Detect which cell encompasses the target text, then output its (X, Y) center coordinate. 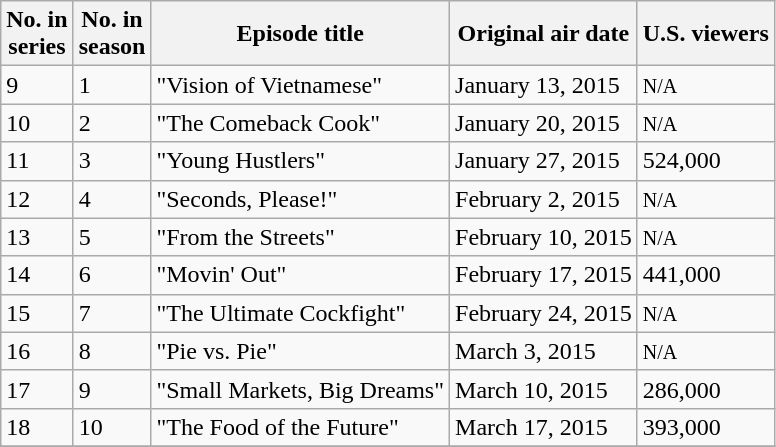
February 10, 2015 (544, 237)
6 (112, 275)
2 (112, 123)
No. inseason (112, 34)
15 (37, 313)
16 (37, 351)
U.S. viewers (706, 34)
February 2, 2015 (544, 199)
March 17, 2015 (544, 427)
No. inseries (37, 34)
"The Comeback Cook" (300, 123)
"From the Streets" (300, 237)
Episode title (300, 34)
"Vision of Vietnamese" (300, 85)
14 (37, 275)
"Movin' Out" (300, 275)
3 (112, 161)
"The Food of the Future" (300, 427)
February 24, 2015 (544, 313)
"The Ultimate Cockfight" (300, 313)
1 (112, 85)
"Small Markets, Big Dreams" (300, 389)
7 (112, 313)
18 (37, 427)
"Young Hustlers" (300, 161)
4 (112, 199)
286,000 (706, 389)
13 (37, 237)
March 10, 2015 (544, 389)
"Seconds, Please!" (300, 199)
March 3, 2015 (544, 351)
17 (37, 389)
January 13, 2015 (544, 85)
January 27, 2015 (544, 161)
524,000 (706, 161)
February 17, 2015 (544, 275)
441,000 (706, 275)
12 (37, 199)
11 (37, 161)
Original air date (544, 34)
"Pie vs. Pie" (300, 351)
393,000 (706, 427)
January 20, 2015 (544, 123)
5 (112, 237)
8 (112, 351)
